Find where the given text appears and provide that cell's center as (x, y) coordinate. 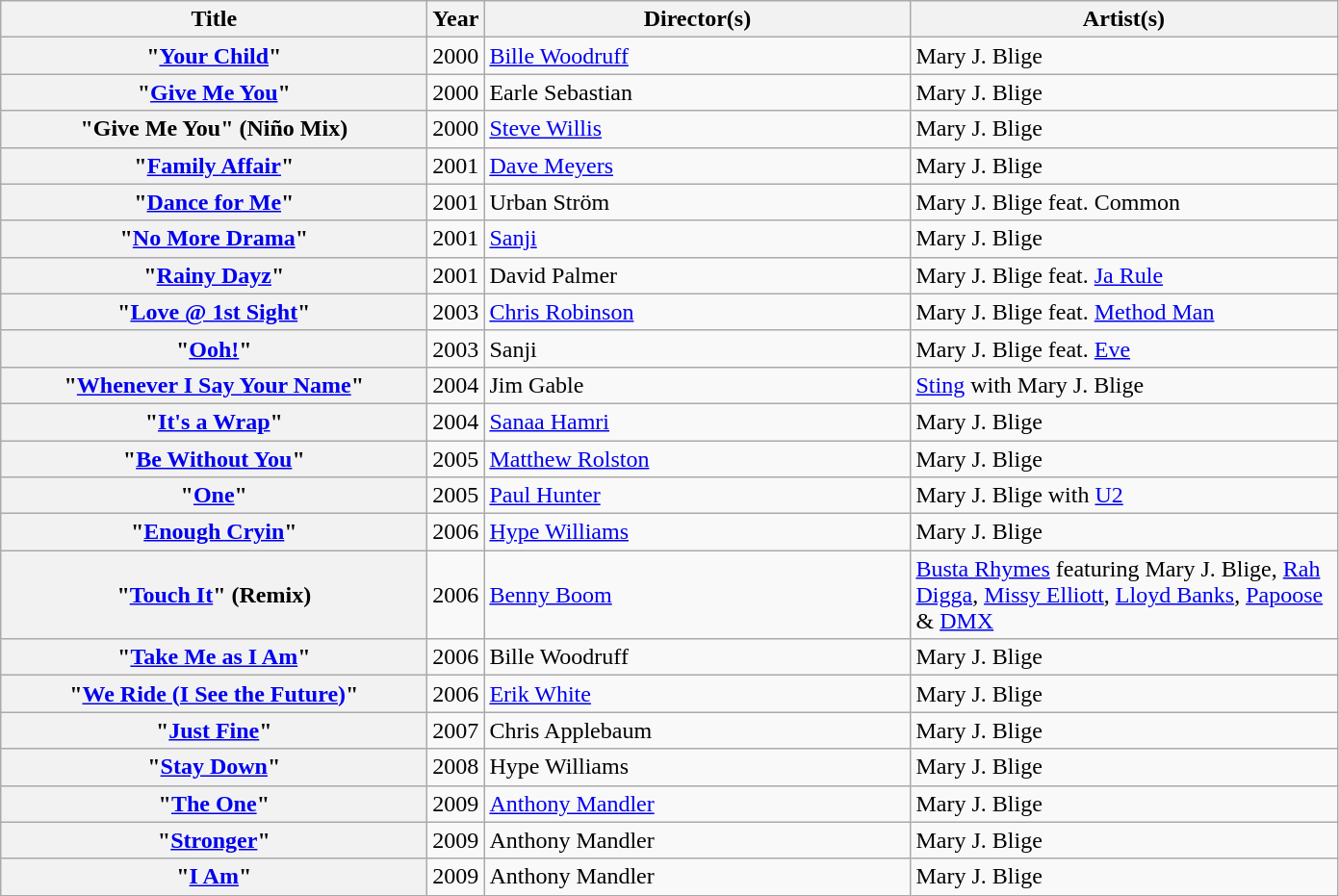
Earle Sebastian (697, 92)
"Just Fine" (214, 730)
Sting with Mary J. Blige (1124, 385)
Benny Boom (697, 595)
"We Ride (I See the Future)" (214, 694)
Paul Hunter (697, 496)
"Touch It" (Remix) (214, 595)
"No More Drama" (214, 239)
"Your Child" (214, 56)
"Dance for Me" (214, 202)
Steve Willis (697, 129)
"Be Without You" (214, 459)
Busta Rhymes featuring Mary J. Blige, Rah Digga, Missy Elliott, Lloyd Banks, Papoose & DMX (1124, 595)
Artist(s) (1124, 19)
Mary J. Blige with U2 (1124, 496)
Mary J. Blige feat. Ja Rule (1124, 275)
Dave Meyers (697, 166)
Mary J. Blige feat. Common (1124, 202)
Mary J. Blige feat. Eve (1124, 348)
"Rainy Dayz" (214, 275)
Chris Applebaum (697, 730)
"Love @ 1st Sight" (214, 312)
"One" (214, 496)
Sanaa Hamri (697, 422)
"Take Me as I Am" (214, 657)
Year (456, 19)
2007 (456, 730)
"Give Me You" (214, 92)
"Give Me You" (Niño Mix) (214, 129)
"The One" (214, 804)
"I Am" (214, 877)
"Enough Cryin" (214, 532)
Chris Robinson (697, 312)
Matthew Rolston (697, 459)
Director(s) (697, 19)
David Palmer (697, 275)
Mary J. Blige feat. Method Man (1124, 312)
"Stronger" (214, 840)
"Whenever I Say Your Name" (214, 385)
"Ooh!" (214, 348)
Jim Gable (697, 385)
Urban Ström (697, 202)
"Stay Down" (214, 767)
"Family Affair" (214, 166)
"It's a Wrap" (214, 422)
2008 (456, 767)
Erik White (697, 694)
Title (214, 19)
